Locate the cell with the specified text and output its (X, Y) center coordinate. 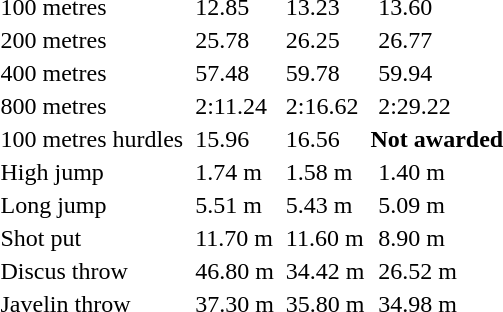
57.48 (235, 73)
15.96 (235, 139)
5.51 m (235, 205)
34.42 m (325, 271)
26.25 (325, 40)
1.58 m (325, 172)
59.78 (325, 73)
16.56 (325, 139)
1.74 m (235, 172)
46.80 m (235, 271)
25.78 (235, 40)
2:11.24 (235, 106)
5.43 m (325, 205)
11.70 m (235, 238)
11.60 m (325, 238)
2:16.62 (325, 106)
